Output the [X, Y] coordinate of the center of the cell containing the given text.  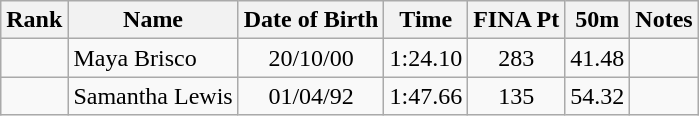
FINA Pt [516, 20]
54.32 [598, 96]
50m [598, 20]
20/10/00 [311, 58]
Notes [664, 20]
1:24.10 [426, 58]
283 [516, 58]
1:47.66 [426, 96]
135 [516, 96]
Rank [34, 20]
41.48 [598, 58]
Samantha Lewis [153, 96]
Time [426, 20]
Date of Birth [311, 20]
Maya Brisco [153, 58]
Name [153, 20]
01/04/92 [311, 96]
